For the text-containing cell, return its midpoint in (x, y) coordinate format. 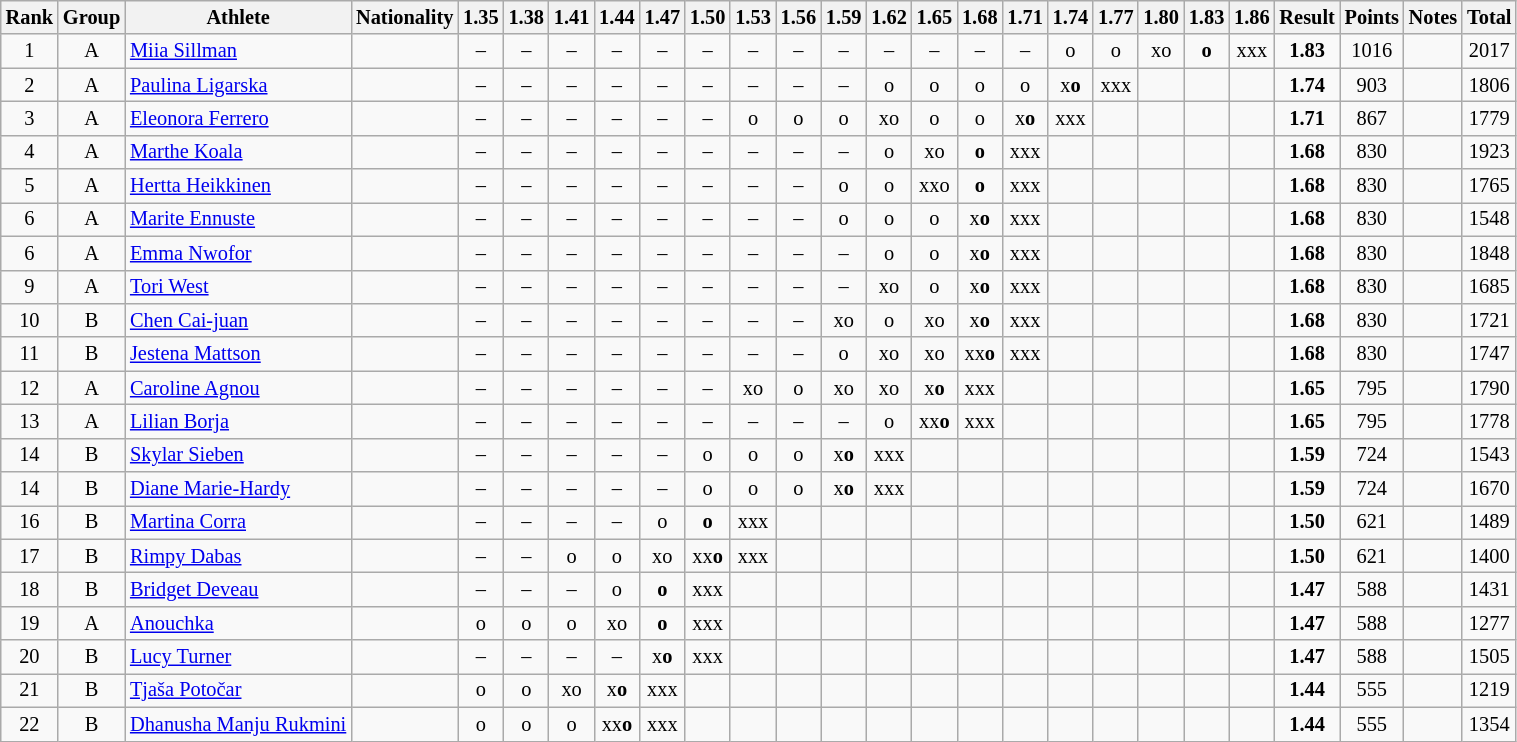
Jestena Mattson (238, 354)
Points (1372, 17)
1 (30, 51)
Rimpy Dabas (238, 556)
Lucy Turner (238, 657)
Lilian Borja (238, 421)
1.62 (888, 17)
Paulina Ligarska (238, 85)
867 (1372, 118)
Notes (1433, 17)
1.35 (480, 17)
1016 (1372, 51)
17 (30, 556)
16 (30, 522)
1.56 (798, 17)
Hertta Heikkinen (238, 186)
1543 (1489, 455)
1505 (1489, 657)
Skylar Sieben (238, 455)
1.53 (752, 17)
Athlete (238, 17)
1721 (1489, 320)
1806 (1489, 85)
Nationality (404, 17)
Anouchka (238, 623)
1848 (1489, 253)
3 (30, 118)
1548 (1489, 219)
Tjaša Potočar (238, 690)
Bridget Deveau (238, 589)
1431 (1489, 589)
Diane Marie-Hardy (238, 489)
Eleonora Ferrero (238, 118)
Tori West (238, 287)
Total (1489, 17)
Marite Ennuste (238, 219)
11 (30, 354)
21 (30, 690)
1685 (1489, 287)
1747 (1489, 354)
903 (1372, 85)
10 (30, 320)
18 (30, 589)
Martina Corra (238, 522)
1277 (1489, 623)
5 (30, 186)
Rank (30, 17)
1790 (1489, 388)
Marthe Koala (238, 152)
1.41 (572, 17)
1400 (1489, 556)
1219 (1489, 690)
1670 (1489, 489)
1778 (1489, 421)
Dhanusha Manju Rukmini (238, 724)
4 (30, 152)
1.77 (1116, 17)
Caroline Agnou (238, 388)
Miia Sillman (238, 51)
1.86 (1252, 17)
Chen Cai-juan (238, 320)
20 (30, 657)
1489 (1489, 522)
2017 (1489, 51)
13 (30, 421)
1.80 (1160, 17)
1.38 (526, 17)
9 (30, 287)
22 (30, 724)
1765 (1489, 186)
1354 (1489, 724)
1923 (1489, 152)
Group (92, 17)
1779 (1489, 118)
19 (30, 623)
12 (30, 388)
Result (1308, 17)
2 (30, 85)
Emma Nwofor (238, 253)
